Capture the cell that displays the provided text and extract its [x, y] central coordinate. 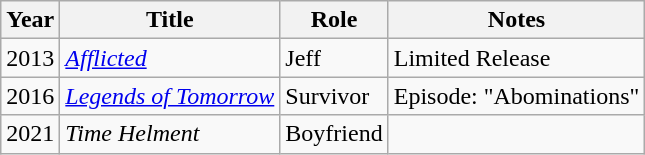
Legends of Tomorrow [170, 96]
Survivor [334, 96]
Episode: "Abominations" [516, 96]
Time Helment [170, 134]
Boyfriend [334, 134]
Role [334, 20]
Limited Release [516, 58]
2021 [30, 134]
Notes [516, 20]
2016 [30, 96]
Jeff [334, 58]
2013 [30, 58]
Title [170, 20]
Year [30, 20]
Afflicted [170, 58]
